Return (x, y) of the center of cell containing provided text 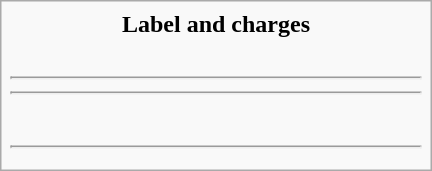
Label and charges (216, 86)
